Identify which cell holds the provided text, then report its [X, Y] central coordinate. 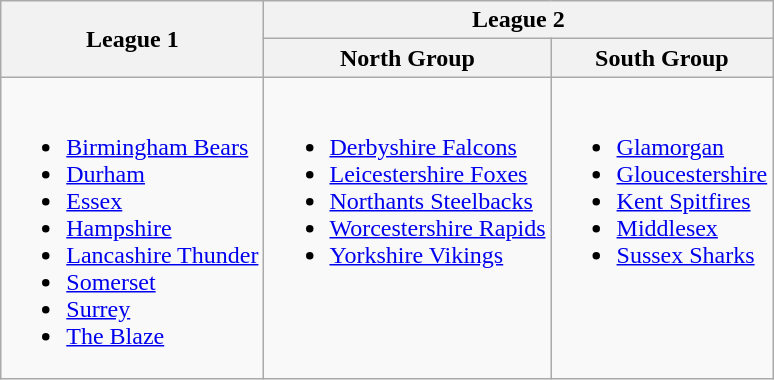
GlamorganGloucestershireKent SpitfiresMiddlesexSussex Sharks [662, 228]
League 2 [518, 20]
League 1 [132, 39]
North Group [408, 58]
Birmingham BearsDurhamEssexHampshireLancashire ThunderSomersetSurreyThe Blaze [132, 228]
Derbyshire FalconsLeicestershire FoxesNorthants SteelbacksWorcestershire RapidsYorkshire Vikings [408, 228]
South Group [662, 58]
